Pinpoint the cell where the given text exists, returning its (x, y) midpoint coordinate. 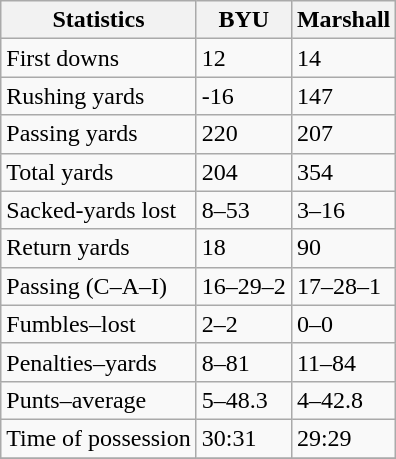
220 (244, 134)
12 (244, 58)
5–48.3 (244, 400)
Penalties–yards (99, 362)
16–29–2 (244, 286)
14 (343, 58)
30:31 (244, 438)
4–42.8 (343, 400)
Passing yards (99, 134)
Total yards (99, 172)
90 (343, 248)
17–28–1 (343, 286)
18 (244, 248)
29:29 (343, 438)
-16 (244, 96)
207 (343, 134)
354 (343, 172)
Passing (C–A–I) (99, 286)
Statistics (99, 20)
Sacked-yards lost (99, 210)
Rushing yards (99, 96)
204 (244, 172)
BYU (244, 20)
8–81 (244, 362)
8–53 (244, 210)
2–2 (244, 324)
Time of possession (99, 438)
Marshall (343, 20)
Punts–average (99, 400)
Return yards (99, 248)
3–16 (343, 210)
First downs (99, 58)
147 (343, 96)
11–84 (343, 362)
Fumbles–lost (99, 324)
0–0 (343, 324)
